From the cell containing the given text, extract its center point as (x, y) coordinate. 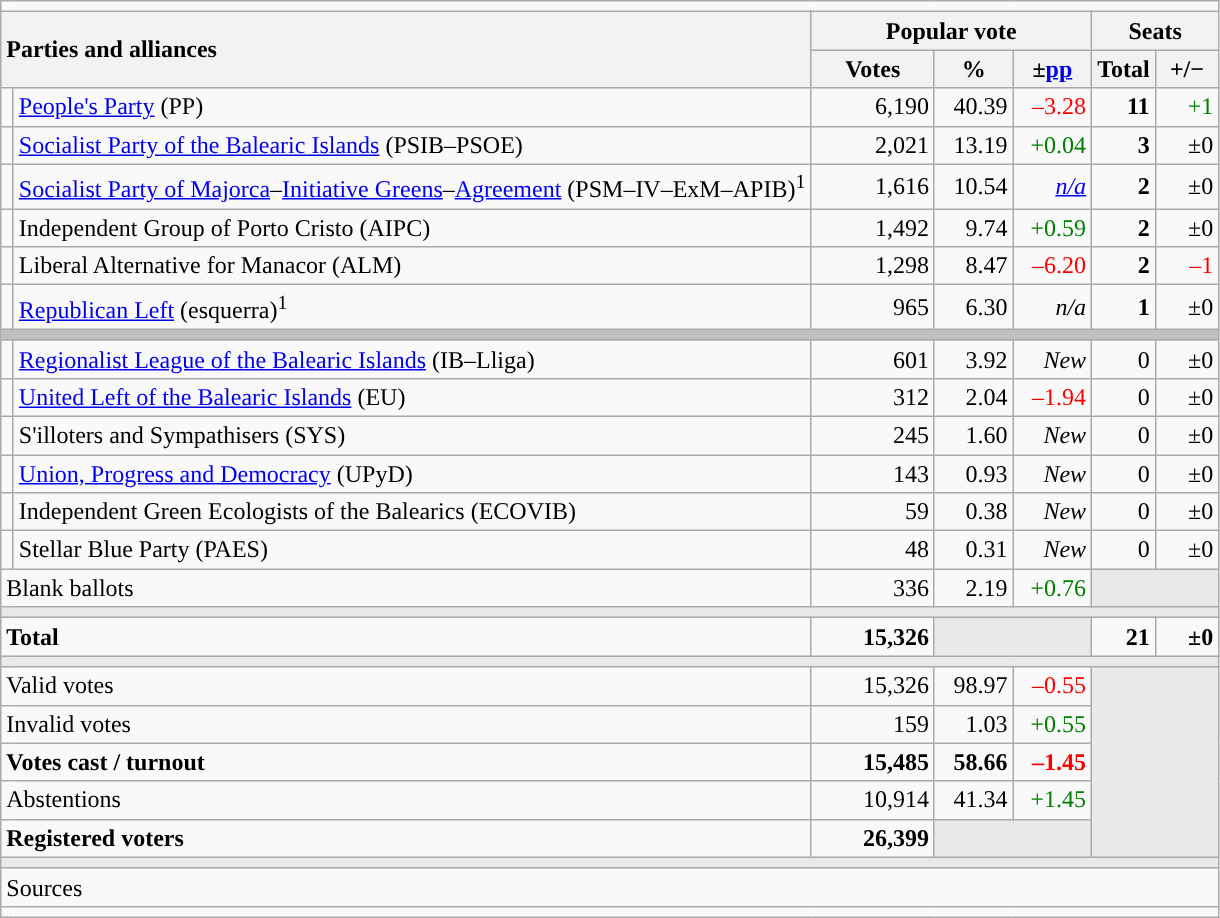
2.19 (974, 588)
Socialist Party of Majorca–Initiative Greens–Agreement (PSM–IV–ExM–APIB)1 (412, 186)
143 (873, 474)
48 (873, 550)
Independent Group of Porto Cristo (AIPC) (412, 228)
–6.20 (1052, 266)
Republican Left (esquerra)1 (412, 308)
10.54 (974, 186)
41.34 (974, 800)
40.39 (974, 107)
0.38 (974, 512)
98.97 (974, 686)
0.31 (974, 550)
1.60 (974, 435)
–0.55 (1052, 686)
Votes cast / turnout (406, 762)
Union, Progress and Democracy (UPyD) (412, 474)
Stellar Blue Party (PAES) (412, 550)
13.19 (974, 145)
1,298 (873, 266)
Registered voters (406, 838)
People's Party (PP) (412, 107)
8.47 (974, 266)
2.04 (974, 397)
+0.04 (1052, 145)
58.66 (974, 762)
312 (873, 397)
% (974, 69)
59 (873, 512)
159 (873, 724)
21 (1124, 637)
601 (873, 359)
±pp (1052, 69)
3 (1124, 145)
10,914 (873, 800)
Abstentions (406, 800)
–1 (1187, 266)
Regionalist League of the Balearic Islands (IB–Lliga) (412, 359)
Blank ballots (406, 588)
6.30 (974, 308)
15,485 (873, 762)
Votes (873, 69)
Sources (610, 887)
Popular vote (952, 31)
1,492 (873, 228)
+1 (1187, 107)
1 (1124, 308)
2,021 (873, 145)
Parties and alliances (406, 50)
Independent Green Ecologists of the Balearics (ECOVIB) (412, 512)
11 (1124, 107)
Liberal Alternative for Manacor (ALM) (412, 266)
–1.45 (1052, 762)
S'illoters and Sympathisers (SYS) (412, 435)
Seats (1156, 31)
–1.94 (1052, 397)
245 (873, 435)
United Left of the Balearic Islands (EU) (412, 397)
Socialist Party of the Balearic Islands (PSIB–PSOE) (412, 145)
+0.55 (1052, 724)
–3.28 (1052, 107)
1.03 (974, 724)
+0.76 (1052, 588)
+1.45 (1052, 800)
0.93 (974, 474)
Valid votes (406, 686)
9.74 (974, 228)
3.92 (974, 359)
26,399 (873, 838)
Invalid votes (406, 724)
6,190 (873, 107)
+0.59 (1052, 228)
336 (873, 588)
+/− (1187, 69)
1,616 (873, 186)
965 (873, 308)
